Return (x, y) of the center of cell containing provided text 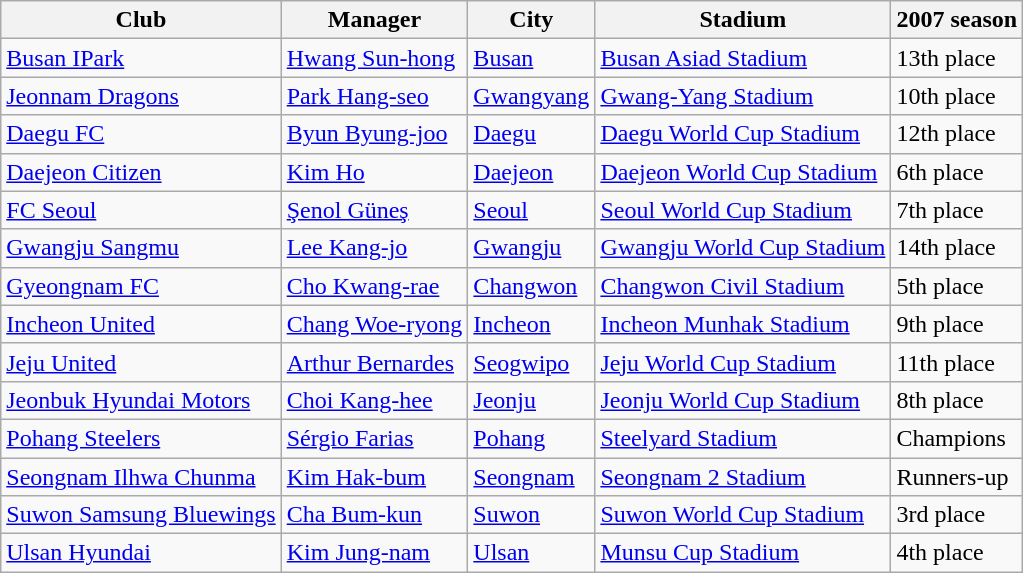
Jeonju (532, 400)
11th place (957, 362)
Daegu FC (141, 134)
Suwon (532, 515)
Jeonnam Dragons (141, 96)
12th place (957, 134)
Jeju United (141, 362)
Gyeongnam FC (141, 286)
Daegu World Cup Stadium (743, 134)
Busan IPark (141, 58)
Seongnam Ilhwa Chunma (141, 477)
Seongnam (532, 477)
7th place (957, 210)
Ulsan (532, 553)
Byun Byung-joo (374, 134)
3rd place (957, 515)
Pohang (532, 438)
Jeju World Cup Stadium (743, 362)
5th place (957, 286)
FC Seoul (141, 210)
Munsu Cup Stadium (743, 553)
Runners-up (957, 477)
Incheon Munhak Stadium (743, 324)
Seogwipo (532, 362)
Changwon Civil Stadium (743, 286)
Gwang-Yang Stadium (743, 96)
13th place (957, 58)
10th place (957, 96)
Ulsan Hyundai (141, 553)
6th place (957, 172)
Manager (374, 20)
9th place (957, 324)
Seongnam 2 Stadium (743, 477)
Steelyard Stadium (743, 438)
4th place (957, 553)
Suwon World Cup Stadium (743, 515)
Lee Kang-jo (374, 248)
Sérgio Farias (374, 438)
Daegu (532, 134)
Gwangyang (532, 96)
Jeonju World Cup Stadium (743, 400)
2007 season (957, 20)
Kim Jung-nam (374, 553)
Chang Woe-ryong (374, 324)
Arthur Bernardes (374, 362)
Club (141, 20)
8th place (957, 400)
Champions (957, 438)
City (532, 20)
Suwon Samsung Bluewings (141, 515)
Incheon United (141, 324)
Gwangju (532, 248)
Gwangju Sangmu (141, 248)
Kim Ho (374, 172)
Şenol Güneş (374, 210)
Daejeon (532, 172)
14th place (957, 248)
Hwang Sun-hong (374, 58)
Incheon (532, 324)
Pohang Steelers (141, 438)
Seoul World Cup Stadium (743, 210)
Busan Asiad Stadium (743, 58)
Stadium (743, 20)
Kim Hak-bum (374, 477)
Daejeon Citizen (141, 172)
Jeonbuk Hyundai Motors (141, 400)
Busan (532, 58)
Changwon (532, 286)
Daejeon World Cup Stadium (743, 172)
Choi Kang-hee (374, 400)
Gwangju World Cup Stadium (743, 248)
Park Hang-seo (374, 96)
Cho Kwang-rae (374, 286)
Seoul (532, 210)
Cha Bum-kun (374, 515)
